Return [x, y] of the center of cell containing provided text 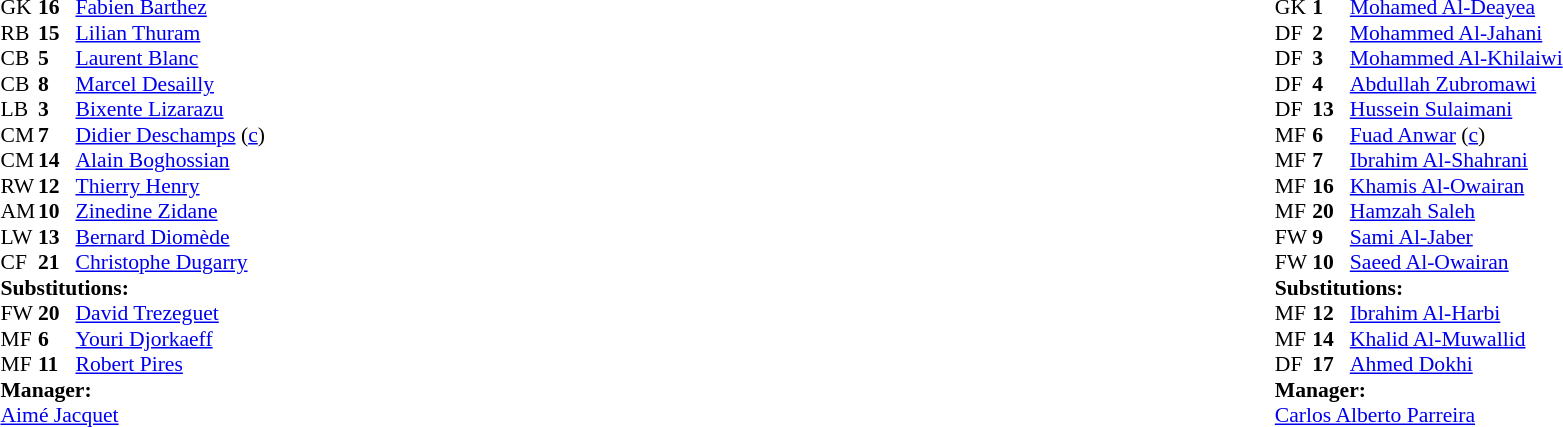
9 [1331, 237]
Mohammed Al-Khilaiwi [1456, 59]
RB [19, 33]
Robert Pires [170, 365]
RW [19, 186]
Saeed Al-Owairan [1456, 263]
LW [19, 237]
Didier Deschamps (c) [170, 135]
Youri Djorkaeff [170, 339]
8 [57, 84]
Christophe Dugarry [170, 263]
Laurent Blanc [170, 59]
AM [19, 211]
16 [1331, 186]
17 [1331, 365]
Abdullah Zubromawi [1456, 84]
Zinedine Zidane [170, 211]
Bernard Diomède [170, 237]
2 [1331, 33]
Hussein Sulaimani [1456, 109]
Thierry Henry [170, 186]
CF [19, 263]
Marcel Desailly [170, 84]
Sami Al-Jaber [1456, 237]
Khamis Al-Owairan [1456, 186]
Fuad Anwar (c) [1456, 135]
5 [57, 59]
Hamzah Saleh [1456, 211]
Ahmed Dokhi [1456, 365]
David Trezeguet [170, 313]
Bixente Lizarazu [170, 109]
Ibrahim Al-Harbi [1456, 313]
Lilian Thuram [170, 33]
4 [1331, 84]
LB [19, 109]
Khalid Al-Muwallid [1456, 339]
11 [57, 365]
15 [57, 33]
21 [57, 263]
Alain Boghossian [170, 161]
Ibrahim Al-Shahrani [1456, 161]
Mohammed Al-Jahani [1456, 33]
